Scan for the cell matching the given text and deliver its [X, Y] coordinate at center. 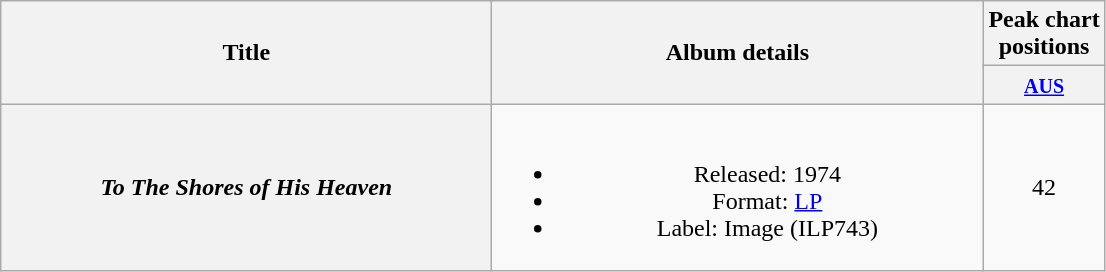
Title [246, 52]
Released: 1974Format: LPLabel: Image (ILP743) [738, 188]
Album details [738, 52]
To The Shores of His Heaven [246, 188]
Peak chartpositions [1044, 34]
AUS [1044, 85]
42 [1044, 188]
